Provide the [x, y] coordinate of the cell's center where the given text is located.  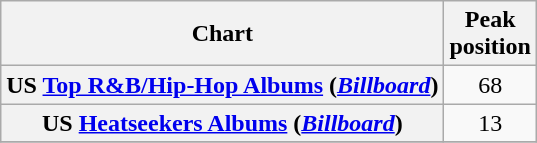
13 [490, 123]
Chart [222, 34]
Peakposition [490, 34]
US Top R&B/Hip-Hop Albums (Billboard) [222, 85]
US Heatseekers Albums (Billboard) [222, 123]
68 [490, 85]
